Determine the [X, Y] coordinate at the center of the cell enclosing the given text.  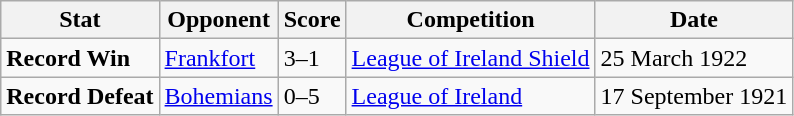
Opponent [218, 20]
25 March 1922 [694, 58]
3–1 [312, 58]
Date [694, 20]
League of Ireland Shield [470, 58]
Competition [470, 20]
Record Defeat [80, 96]
League of Ireland [470, 96]
Frankfort [218, 58]
0–5 [312, 96]
Score [312, 20]
Record Win [80, 58]
Bohemians [218, 96]
Stat [80, 20]
17 September 1921 [694, 96]
